For the text-containing cell, return its midpoint in (X, Y) coordinate format. 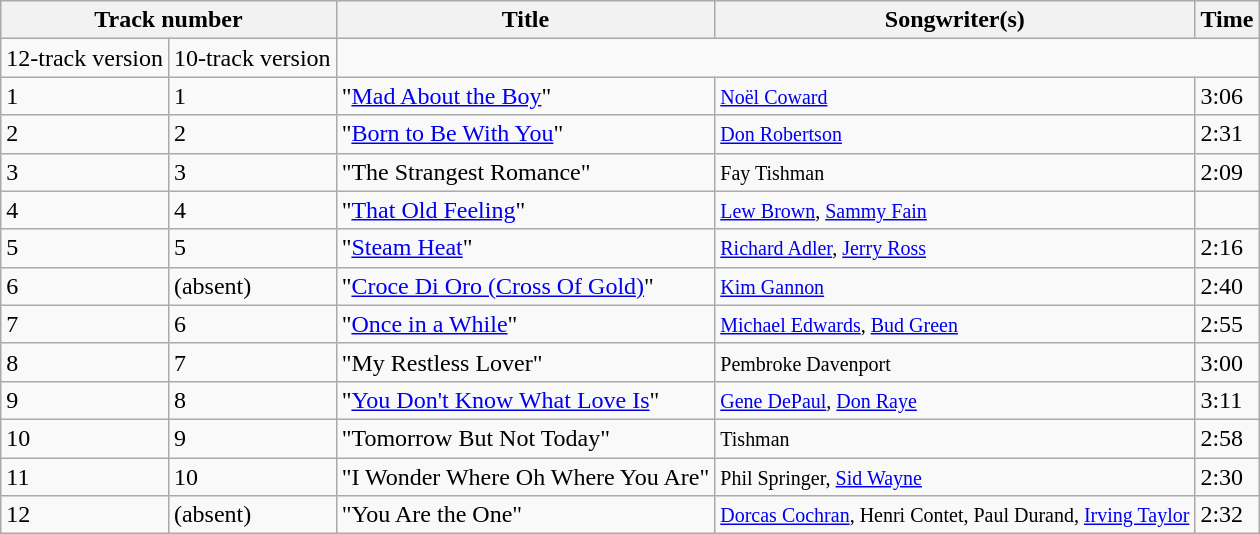
"You Are the One" (526, 515)
Gene DePaul, Don Raye (955, 400)
Fay Tishman (955, 172)
3:06 (1227, 96)
"My Restless Lover" (526, 362)
2:58 (1227, 438)
2:31 (1227, 134)
Kim Gannon (955, 286)
2:09 (1227, 172)
2:40 (1227, 286)
12-track version (85, 58)
"Mad About the Boy" (526, 96)
2:30 (1227, 477)
Michael Edwards, Bud Green (955, 324)
Songwriter(s) (955, 20)
Title (526, 20)
Dorcas Cochran, Henri Contet, Paul Durand, Irving Taylor (955, 515)
10-track version (252, 58)
3:00 (1227, 362)
12 (85, 515)
2:32 (1227, 515)
"I Wonder Where Oh Where You Are" (526, 477)
"Croce Di Oro (Cross Of Gold)" (526, 286)
Don Robertson (955, 134)
2:16 (1227, 248)
"You Don't Know What Love Is" (526, 400)
Richard Adler, Jerry Ross (955, 248)
Track number (168, 20)
Pembroke Davenport (955, 362)
Time (1227, 20)
"Once in a While" (526, 324)
"Tomorrow But Not Today" (526, 438)
"The Strangest Romance" (526, 172)
Tishman (955, 438)
3:11 (1227, 400)
11 (85, 477)
2:55 (1227, 324)
"Steam Heat" (526, 248)
Noël Coward (955, 96)
Phil Springer, Sid Wayne (955, 477)
Lew Brown, Sammy Fain (955, 210)
"Born to Be With You" (526, 134)
"That Old Feeling" (526, 210)
